Determine the [X, Y] coordinate at the center of the cell enclosing the given text.  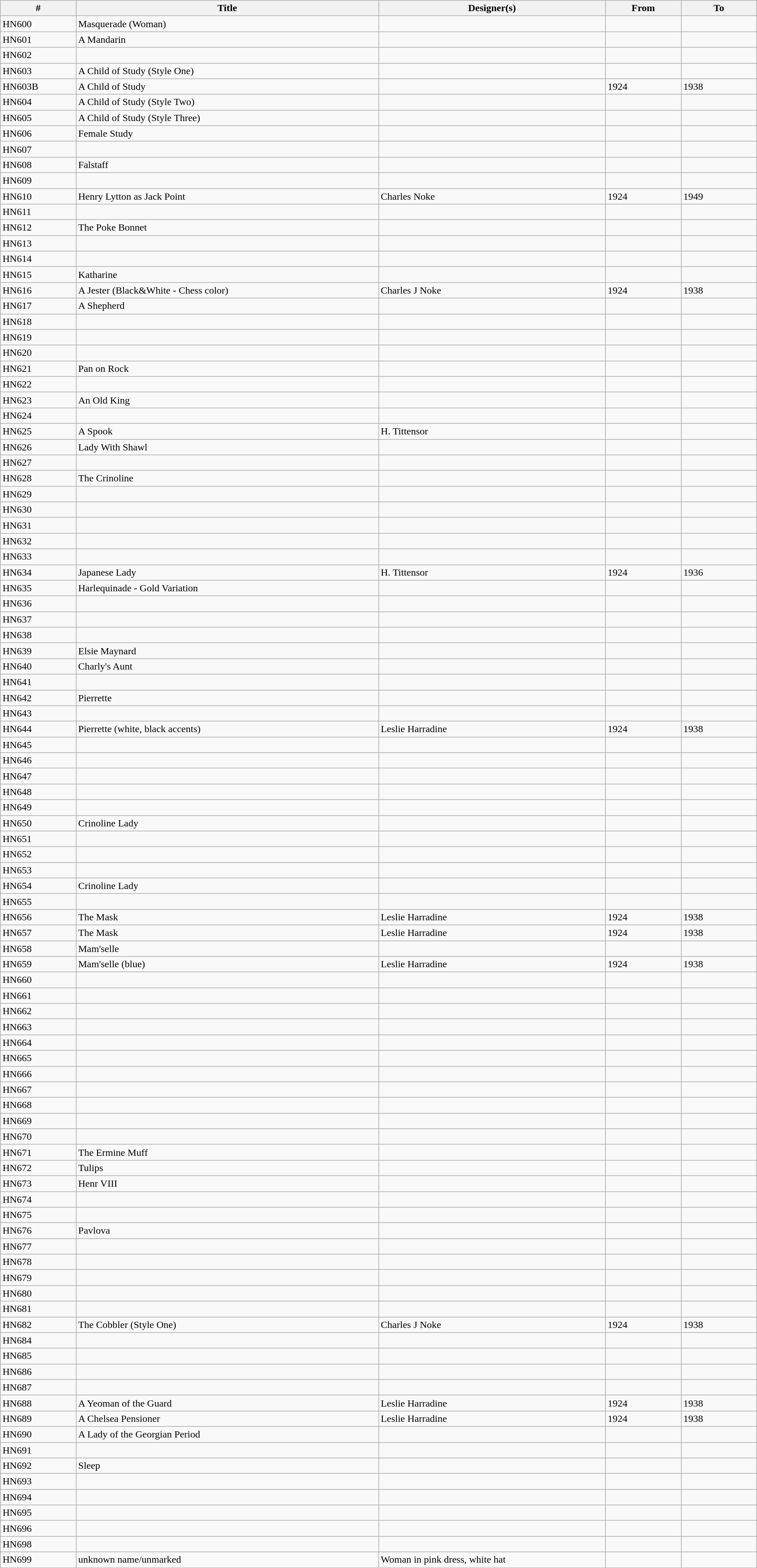
HN695 [38, 1513]
HN667 [38, 1090]
HN657 [38, 933]
HN678 [38, 1262]
Mam'selle [227, 948]
HN680 [38, 1293]
Charly's Aunt [227, 666]
HN632 [38, 541]
To [719, 8]
HN660 [38, 980]
HN643 [38, 714]
HN650 [38, 823]
A Child of Study [227, 86]
Japanese Lady [227, 572]
1949 [719, 196]
HN673 [38, 1183]
Female Study [227, 133]
HN655 [38, 901]
HN637 [38, 619]
HN698 [38, 1544]
Lady With Shawl [227, 447]
HN624 [38, 415]
HN604 [38, 102]
HN630 [38, 510]
HN685 [38, 1356]
HN670 [38, 1136]
HN627 [38, 463]
HN625 [38, 431]
A Shepherd [227, 306]
HN621 [38, 369]
HN663 [38, 1027]
HN603B [38, 86]
Henry Lytton as Jack Point [227, 196]
HN622 [38, 384]
HN699 [38, 1560]
Pan on Rock [227, 369]
HN656 [38, 917]
HN665 [38, 1058]
HN639 [38, 651]
The Cobbler (Style One) [227, 1325]
Woman in pink dress, white hat [492, 1560]
Pavlova [227, 1231]
HN614 [38, 259]
HN668 [38, 1105]
HN610 [38, 196]
1936 [719, 572]
HN638 [38, 635]
HN616 [38, 290]
HN648 [38, 792]
HN688 [38, 1403]
HN603 [38, 71]
The Poke Bonnet [227, 228]
HN646 [38, 761]
HN644 [38, 729]
HN684 [38, 1340]
HN647 [38, 776]
HN679 [38, 1278]
HN694 [38, 1497]
HN651 [38, 839]
HN686 [38, 1372]
HN674 [38, 1199]
HN607 [38, 149]
HN620 [38, 353]
HN640 [38, 666]
A Child of Study (Style One) [227, 71]
HN601 [38, 40]
HN641 [38, 682]
HN693 [38, 1482]
Mam'selle (blue) [227, 964]
HN634 [38, 572]
HN635 [38, 588]
HN615 [38, 275]
The Ermine Muff [227, 1152]
Title [227, 8]
HN636 [38, 604]
HN669 [38, 1121]
HN612 [38, 228]
Charles Noke [492, 196]
A Mandarin [227, 40]
A Chelsea Pensioner [227, 1419]
HN672 [38, 1168]
HN645 [38, 745]
An Old King [227, 400]
HN675 [38, 1215]
HN600 [38, 24]
HN696 [38, 1528]
Harlequinade - Gold Variation [227, 588]
HN613 [38, 243]
HN628 [38, 478]
The Crinoline [227, 478]
HN608 [38, 165]
unknown name/unmarked [227, 1560]
HN671 [38, 1152]
HN602 [38, 55]
Pierrette (white, black accents) [227, 729]
HN609 [38, 180]
Masquerade (Woman) [227, 24]
HN677 [38, 1246]
A Yeoman of the Guard [227, 1403]
HN654 [38, 886]
HN692 [38, 1466]
HN605 [38, 118]
HN631 [38, 525]
Elsie Maynard [227, 651]
A Spook [227, 431]
HN629 [38, 494]
HN618 [38, 322]
From [643, 8]
HN659 [38, 964]
HN658 [38, 948]
Pierrette [227, 698]
HN666 [38, 1074]
A Jester (Black&White - Chess color) [227, 290]
HN642 [38, 698]
HN691 [38, 1450]
Tulips [227, 1168]
Designer(s) [492, 8]
HN682 [38, 1325]
HN681 [38, 1309]
A Lady of the Georgian Period [227, 1434]
Sleep [227, 1466]
HN649 [38, 807]
HN664 [38, 1043]
# [38, 8]
HN689 [38, 1419]
Henr VIII [227, 1183]
HN619 [38, 337]
Katharine [227, 275]
HN606 [38, 133]
HN653 [38, 870]
HN652 [38, 854]
HN687 [38, 1387]
HN633 [38, 557]
A Child of Study (Style Two) [227, 102]
HN662 [38, 1011]
HN623 [38, 400]
Falstaff [227, 165]
HN611 [38, 212]
HN661 [38, 996]
HN617 [38, 306]
HN626 [38, 447]
HN676 [38, 1231]
A Child of Study (Style Three) [227, 118]
HN690 [38, 1434]
